Return the [X, Y] coordinate for the center point of the cell that contains the specified text.  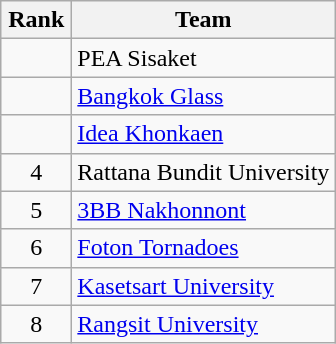
Bangkok Glass [204, 96]
6 [36, 248]
8 [36, 324]
PEA Sisaket [204, 58]
5 [36, 210]
Rangsit University [204, 324]
Foton Tornadoes [204, 248]
Kasetsart University [204, 286]
Idea Khonkaen [204, 134]
3BB Nakhonnont [204, 210]
Rattana Bundit University [204, 172]
4 [36, 172]
7 [36, 286]
Rank [36, 20]
Team [204, 20]
